For the text-containing cell, return its midpoint in [x, y] coordinate format. 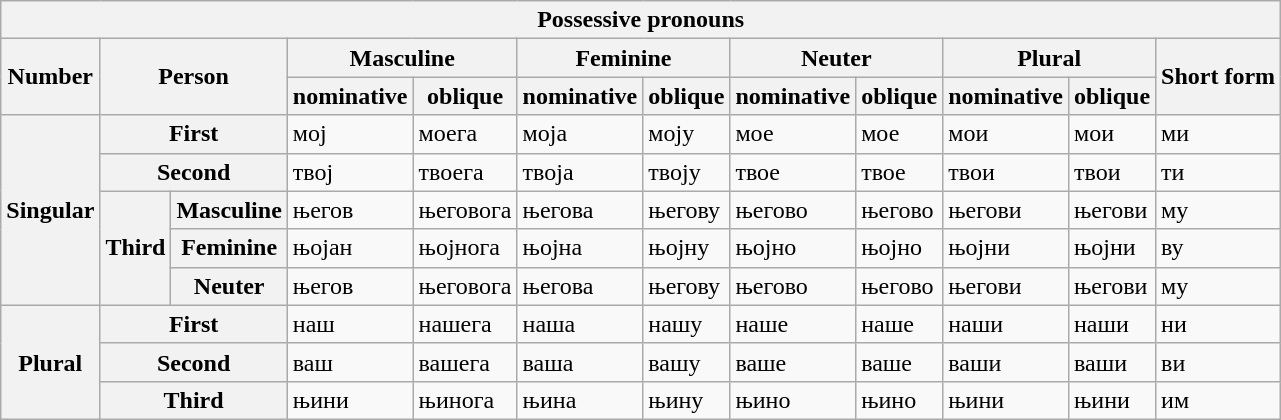
ву [1218, 248]
ми [1218, 134]
Number [50, 77]
ви [1218, 362]
њојна [580, 248]
им [1218, 400]
моју [686, 134]
Possessive pronouns [641, 20]
ваша [580, 362]
моја [580, 134]
моега [465, 134]
твоја [580, 172]
ваш [350, 362]
Short form [1218, 77]
Person [194, 77]
њојнога [465, 248]
вашу [686, 362]
твој [350, 172]
њојан [350, 248]
њина [580, 400]
њину [686, 400]
њинога [465, 400]
нашега [465, 324]
ни [1218, 324]
наш [350, 324]
наша [580, 324]
мој [350, 134]
ти [1218, 172]
твоега [465, 172]
њојну [686, 248]
Singular [50, 210]
твоју [686, 172]
нашу [686, 324]
вашега [465, 362]
